Detect which cell encompasses the target text, then output its [X, Y] center coordinate. 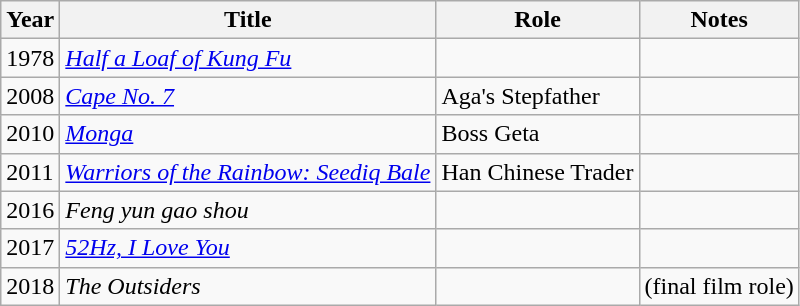
Aga's Stepfather [538, 96]
Feng yun gao shou [248, 210]
Warriors of the Rainbow: Seediq Bale [248, 172]
The Outsiders [248, 286]
Notes [719, 20]
2018 [30, 286]
1978 [30, 58]
Year [30, 20]
Title [248, 20]
2008 [30, 96]
2010 [30, 134]
2017 [30, 248]
Monga [248, 134]
Han Chinese Trader [538, 172]
Boss Geta [538, 134]
2016 [30, 210]
Cape No. 7 [248, 96]
(final film role) [719, 286]
52Hz, I Love You [248, 248]
2011 [30, 172]
Role [538, 20]
Half a Loaf of Kung Fu [248, 58]
